Extract the (X, Y) coordinate from the center of the cell holding the provided text.  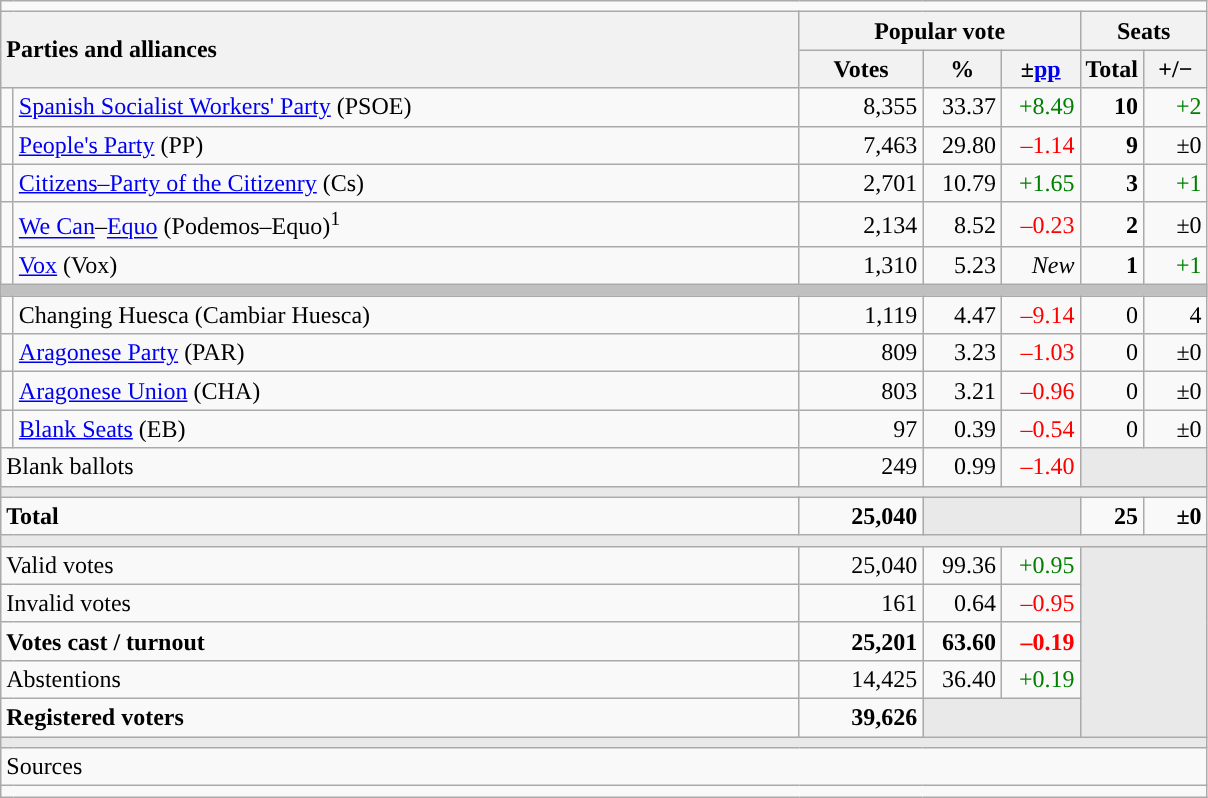
0.39 (962, 429)
New (1040, 266)
3 (1112, 183)
–0.54 (1040, 429)
Seats (1144, 31)
–1.14 (1040, 145)
+2 (1176, 107)
+0.95 (1040, 565)
5.23 (962, 266)
Sources (604, 767)
Abstentions (400, 679)
7,463 (861, 145)
2,134 (861, 224)
Invalid votes (400, 603)
4 (1176, 315)
161 (861, 603)
1 (1112, 266)
±pp (1040, 69)
+1.65 (1040, 183)
Aragonese Union (CHA) (406, 391)
Changing Huesca (Cambiar Huesca) (406, 315)
803 (861, 391)
Votes cast / turnout (400, 641)
10.79 (962, 183)
25 (1112, 516)
0.99 (962, 467)
–1.03 (1040, 353)
1,310 (861, 266)
–0.19 (1040, 641)
97 (861, 429)
9 (1112, 145)
–0.96 (1040, 391)
63.60 (962, 641)
10 (1112, 107)
Blank Seats (EB) (406, 429)
Vox (Vox) (406, 266)
33.37 (962, 107)
4.47 (962, 315)
Blank ballots (400, 467)
Registered voters (400, 718)
People's Party (PP) (406, 145)
36.40 (962, 679)
8.52 (962, 224)
0.64 (962, 603)
Popular vote (940, 31)
Spanish Socialist Workers' Party (PSOE) (406, 107)
Votes (861, 69)
–1.40 (1040, 467)
99.36 (962, 565)
+8.49 (1040, 107)
3.21 (962, 391)
Valid votes (400, 565)
–0.23 (1040, 224)
29.80 (962, 145)
8,355 (861, 107)
–0.95 (1040, 603)
We Can–Equo (Podemos–Equo)1 (406, 224)
Citizens–Party of the Citizenry (Cs) (406, 183)
2 (1112, 224)
2,701 (861, 183)
% (962, 69)
Parties and alliances (400, 50)
249 (861, 467)
14,425 (861, 679)
+0.19 (1040, 679)
Aragonese Party (PAR) (406, 353)
809 (861, 353)
25,201 (861, 641)
–9.14 (1040, 315)
3.23 (962, 353)
39,626 (861, 718)
1,119 (861, 315)
+/− (1176, 69)
